Search for the cell housing the specified text and yield its (x, y) center coordinate. 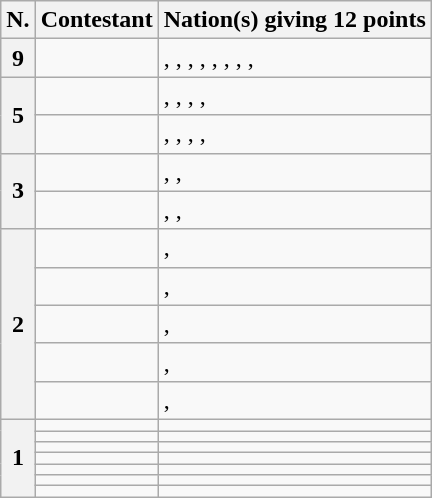
1 (18, 458)
Nation(s) giving 12 points (294, 20)
, , , , , , , , (294, 58)
N. (18, 20)
5 (18, 115)
3 (18, 191)
Contestant (96, 20)
9 (18, 58)
2 (18, 324)
